Return (X, Y) of the center of cell containing provided text 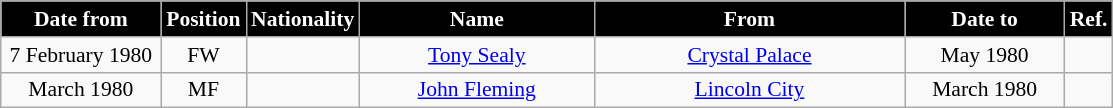
Ref. (1089, 19)
Date to (985, 19)
From (749, 19)
Nationality (302, 19)
7 February 1980 (81, 55)
FW (204, 55)
Position (204, 19)
Crystal Palace (749, 55)
Tony Sealy (476, 55)
May 1980 (985, 55)
Date from (81, 19)
John Fleming (476, 90)
Name (476, 19)
MF (204, 90)
Lincoln City (749, 90)
